Return [X, Y] of the center of cell containing provided text 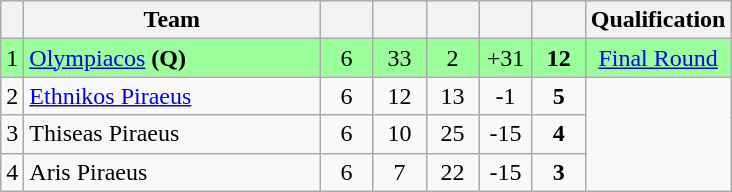
10 [400, 134]
Qualification [658, 20]
33 [400, 58]
1 [12, 58]
13 [452, 96]
Final Round [658, 58]
Ethnikos Piraeus [172, 96]
22 [452, 172]
25 [452, 134]
Thiseas Piraeus [172, 134]
Team [172, 20]
5 [558, 96]
-1 [506, 96]
7 [400, 172]
Olympiacos (Q) [172, 58]
Aris Piraeus [172, 172]
+31 [506, 58]
